Return the (x, y) coordinate for the center point of the cell that contains the specified text.  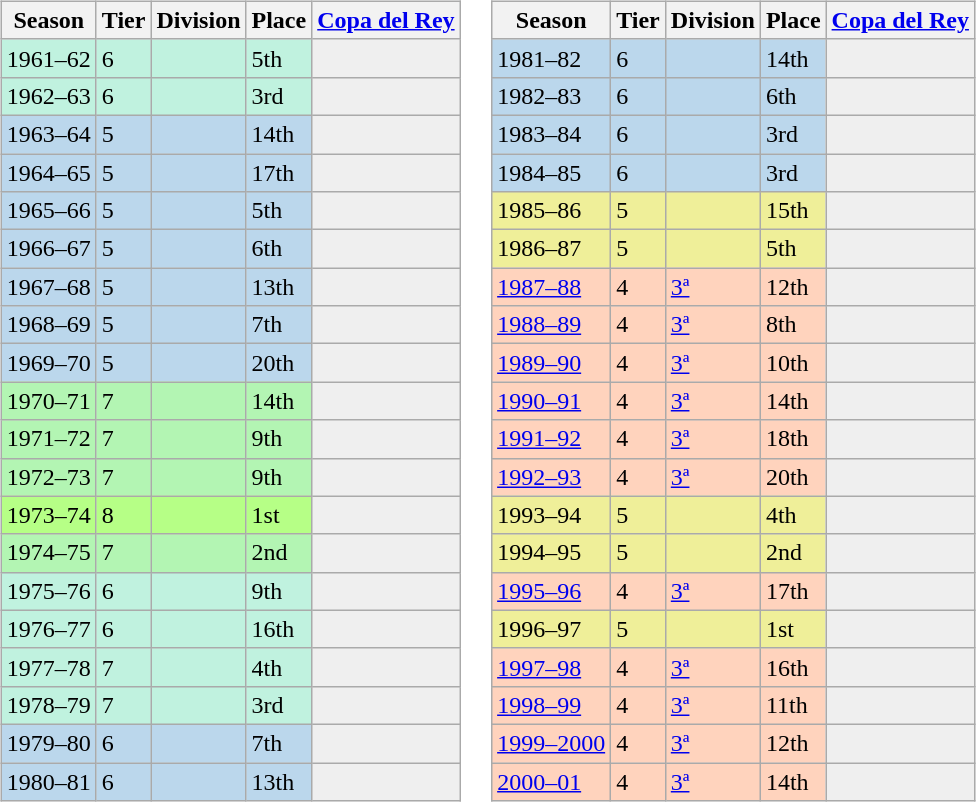
1971–72 (48, 439)
1967–68 (48, 287)
1989–90 (552, 363)
1968–69 (48, 325)
1986–87 (552, 249)
1980–81 (48, 781)
1972–73 (48, 477)
1988–89 (552, 325)
11th (793, 705)
1996–97 (552, 629)
1973–74 (48, 515)
1984–85 (552, 173)
1997–98 (552, 667)
1978–79 (48, 705)
1965–66 (48, 211)
1982–83 (552, 96)
2000–01 (552, 781)
1970–71 (48, 401)
1979–80 (48, 743)
1993–94 (552, 515)
1981–82 (552, 58)
15th (793, 211)
1987–88 (552, 287)
1991–92 (552, 439)
1995–96 (552, 591)
18th (793, 439)
1990–91 (552, 401)
8 (124, 515)
1966–67 (48, 249)
1998–99 (552, 705)
1976–77 (48, 629)
1985–86 (552, 211)
1969–70 (48, 363)
10th (793, 363)
1962–63 (48, 96)
1994–95 (552, 553)
1964–65 (48, 173)
1983–84 (552, 134)
8th (793, 325)
1961–62 (48, 58)
1977–78 (48, 667)
1999–2000 (552, 743)
1992–93 (552, 477)
1963–64 (48, 134)
1974–75 (48, 553)
1975–76 (48, 591)
